Search for the cell housing the specified text and yield its [X, Y] center coordinate. 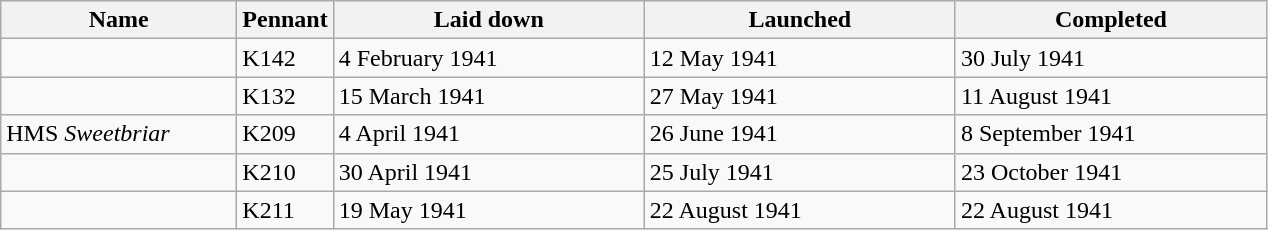
25 July 1941 [800, 172]
30 July 1941 [1110, 58]
4 February 1941 [488, 58]
K210 [285, 172]
Laid down [488, 20]
30 April 1941 [488, 172]
27 May 1941 [800, 96]
19 May 1941 [488, 210]
K142 [285, 58]
Launched [800, 20]
8 September 1941 [1110, 134]
K211 [285, 210]
11 August 1941 [1110, 96]
12 May 1941 [800, 58]
26 June 1941 [800, 134]
15 March 1941 [488, 96]
Name [119, 20]
23 October 1941 [1110, 172]
Pennant [285, 20]
HMS Sweetbriar [119, 134]
4 April 1941 [488, 134]
Completed [1110, 20]
K132 [285, 96]
K209 [285, 134]
